Output the [X, Y] coordinate of the center of the cell containing the given text.  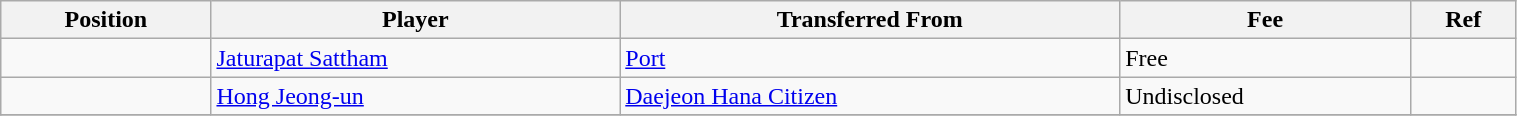
Free [1266, 58]
Port [870, 58]
Ref [1464, 20]
Position [106, 20]
Jaturapat Sattham [416, 58]
Undisclosed [1266, 96]
Fee [1266, 20]
Player [416, 20]
Transferred From [870, 20]
Daejeon Hana Citizen [870, 96]
Hong Jeong-un [416, 96]
